For the text-containing cell, return its midpoint in (x, y) coordinate format. 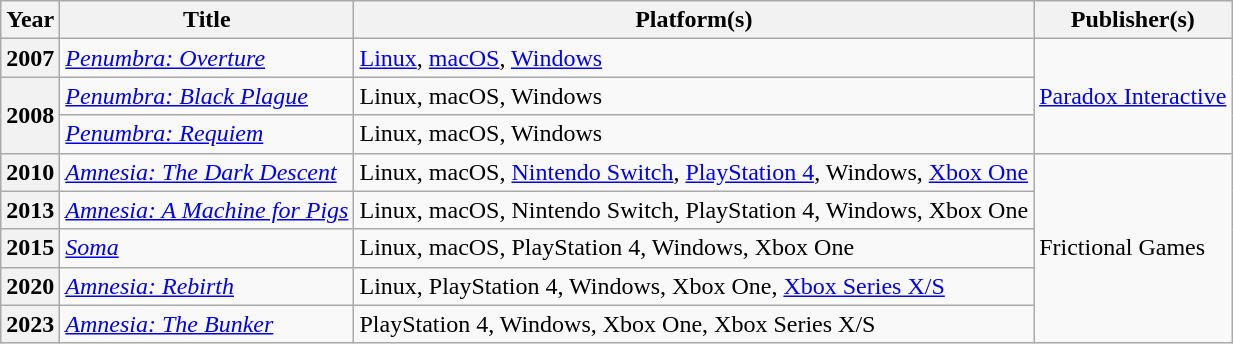
2010 (30, 172)
Publisher(s) (1133, 20)
PlayStation 4, Windows, Xbox One, Xbox Series X/S (694, 324)
Penumbra: Black Plague (207, 96)
Penumbra: Requiem (207, 134)
Title (207, 20)
Platform(s) (694, 20)
Year (30, 20)
Penumbra: Overture (207, 58)
Amnesia: A Machine for Pigs (207, 210)
2008 (30, 115)
Amnesia: The Bunker (207, 324)
Frictional Games (1133, 248)
Linux, macOS, PlayStation 4, Windows, Xbox One (694, 248)
2013 (30, 210)
Amnesia: Rebirth (207, 286)
Soma (207, 248)
Paradox Interactive (1133, 96)
2023 (30, 324)
2015 (30, 248)
2007 (30, 58)
Amnesia: The Dark Descent (207, 172)
2020 (30, 286)
Linux, PlayStation 4, Windows, Xbox One, Xbox Series X/S (694, 286)
